Output the [X, Y] coordinate of the center of the cell containing the given text.  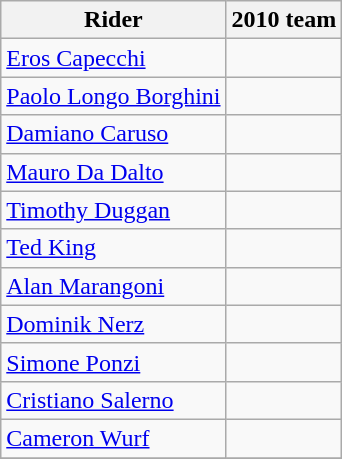
Cameron Wurf [114, 438]
Simone Ponzi [114, 362]
Cristiano Salerno [114, 400]
Mauro Da Dalto [114, 172]
Dominik Nerz [114, 324]
Alan Marangoni [114, 286]
2010 team [284, 20]
Rider [114, 20]
Timothy Duggan [114, 210]
Eros Capecchi [114, 58]
Paolo Longo Borghini [114, 96]
Ted King [114, 248]
Damiano Caruso [114, 134]
